Return the [x, y] coordinate for the center point of the cell that contains the specified text.  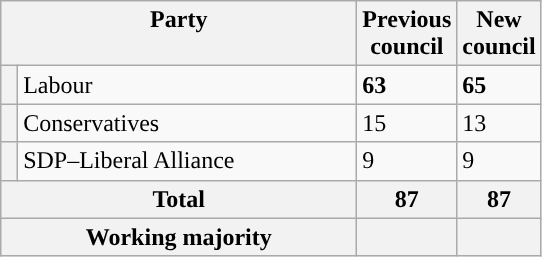
Total [179, 199]
15 [407, 123]
Labour [188, 85]
Working majority [179, 237]
Previous council [407, 34]
65 [499, 85]
Conservatives [188, 123]
63 [407, 85]
Party [179, 34]
13 [499, 123]
SDP–Liberal Alliance [188, 161]
New council [499, 34]
